Find where the given text appears and provide that cell's center as [x, y] coordinate. 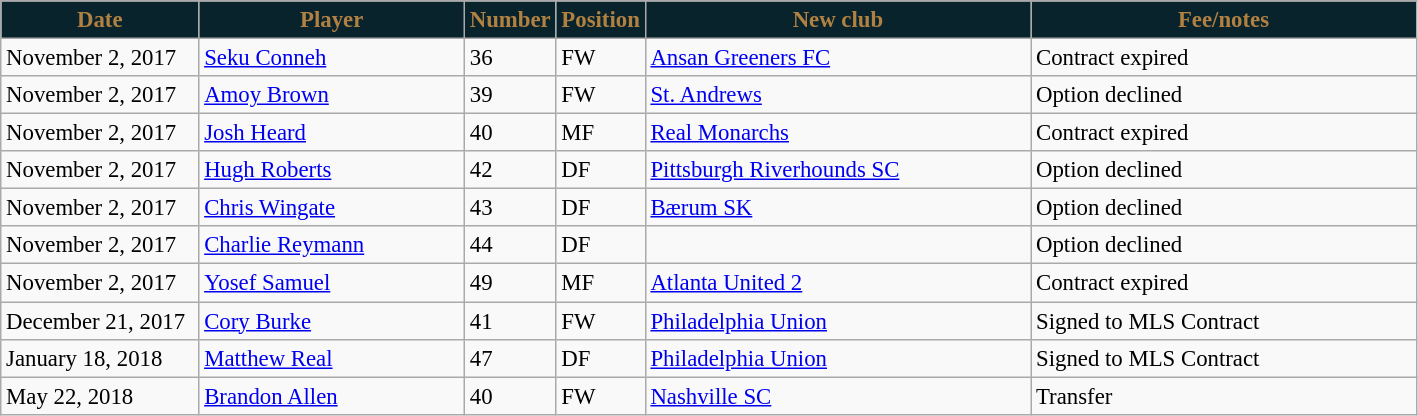
Seku Conneh [332, 58]
39 [510, 95]
Yosef Samuel [332, 283]
Real Monarchs [838, 133]
44 [510, 245]
Atlanta United 2 [838, 283]
36 [510, 58]
Position [600, 20]
Brandon Allen [332, 396]
Charlie Reymann [332, 245]
43 [510, 208]
Josh Heard [332, 133]
Amoy Brown [332, 95]
December 21, 2017 [100, 321]
47 [510, 358]
Chris Wingate [332, 208]
Cory Burke [332, 321]
Hugh Roberts [332, 170]
Player [332, 20]
January 18, 2018 [100, 358]
Transfer [1224, 396]
42 [510, 170]
41 [510, 321]
Pittsburgh Riverhounds SC [838, 170]
49 [510, 283]
Date [100, 20]
Number [510, 20]
Nashville SC [838, 396]
New club [838, 20]
Fee/notes [1224, 20]
St. Andrews [838, 95]
Ansan Greeners FC [838, 58]
Matthew Real [332, 358]
May 22, 2018 [100, 396]
Bærum SK [838, 208]
